Determine the [X, Y] coordinate at the center of the cell enclosing the given text.  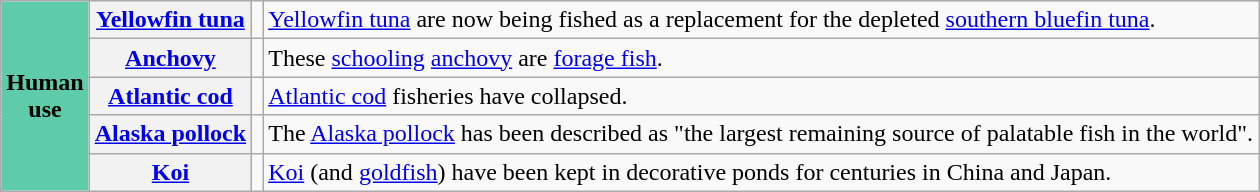
Koi (and goldfish) have been kept in decorative ponds for centuries in China and Japan. [761, 172]
Atlantic cod fisheries have collapsed. [761, 96]
Yellowfin tuna [170, 20]
Anchovy [170, 58]
These schooling anchovy are forage fish. [761, 58]
Yellowfin tuna are now being fished as a replacement for the depleted southern bluefin tuna. [761, 20]
Atlantic cod [170, 96]
Humanuse [45, 96]
Koi [170, 172]
The Alaska pollock has been described as "the largest remaining source of palatable fish in the world". [761, 134]
Alaska pollock [170, 134]
